Capture the cell that displays the provided text and extract its [x, y] central coordinate. 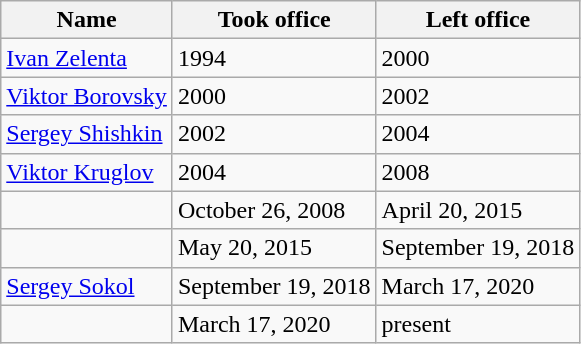
Viktor Borovsky [87, 96]
Took office [274, 20]
Left office [478, 20]
October 26, 2008 [274, 210]
May 20, 2015 [274, 248]
Name [87, 20]
Viktor Kruglov [87, 172]
2008 [478, 172]
Sergey Shishkin [87, 134]
Sergey Sokol [87, 286]
Ivan Zelenta [87, 58]
present [478, 324]
1994 [274, 58]
April 20, 2015 [478, 210]
